Capture the cell that displays the provided text and extract its (X, Y) central coordinate. 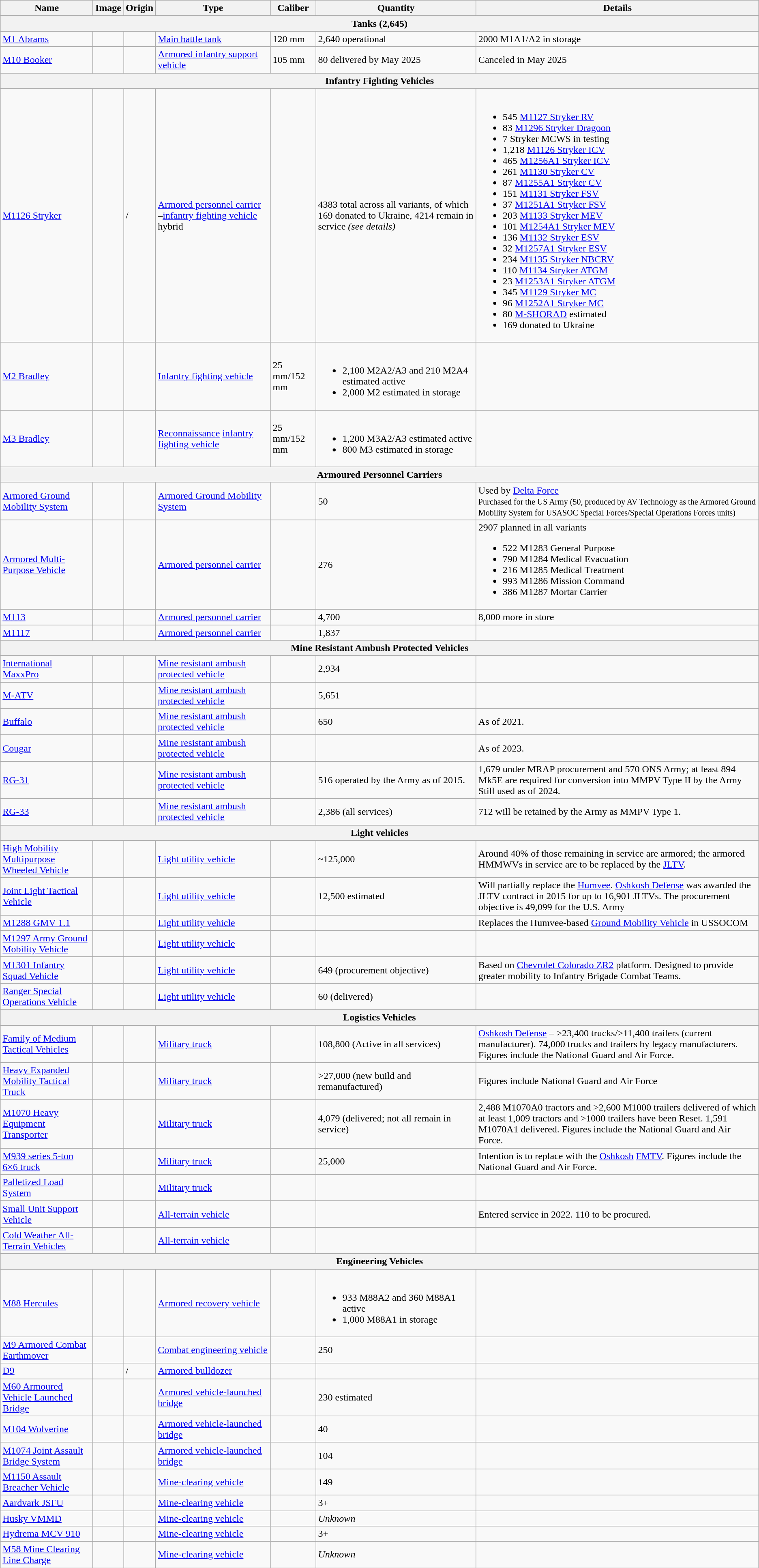
Armored bulldozer (213, 1371)
Details (617, 8)
Figures include National Guard and Air Force (617, 1081)
Based on Chevrolet Colorado ZR2 platform. Designed to provide greater mobility to Infantry Brigade Combat Teams. (617, 970)
M1070 Heavy Equipment Transporter (47, 1124)
25,000 (396, 1162)
M113 (47, 617)
M1126 Stryker (47, 215)
Type (213, 8)
M1117 (47, 632)
Infantry fighting vehicle (213, 376)
M1288 GMV 1.1 (47, 923)
5,651 (396, 695)
Engineering Vehicles (379, 1261)
40 (396, 1429)
250 (396, 1350)
2,934 (396, 669)
~125,000 (396, 859)
Reconnaissance infantry fighting vehicle (213, 438)
4383 total across all variants, of which 169 donated to Ukraine, 4214 remain in service (see details) (396, 215)
RG-33 (47, 812)
104 (396, 1455)
105 mm (293, 60)
Tanks (2,645) (379, 24)
50 (396, 501)
Small Unit Support Vehicle (47, 1214)
4,079 (delivered; not all remain in service) (396, 1124)
Hydrema MCV 910 (47, 1534)
Armored Multi-Purpose Vehicle (47, 565)
D9 (47, 1371)
Palletized Load System (47, 1188)
Light vehicles (379, 833)
Buffalo (47, 722)
Name (47, 8)
Caliber (293, 8)
Logistics Vehicles (379, 1017)
M58 Mine Clearing Line Charge (47, 1555)
M1150 Assault Breacher Vehicle (47, 1482)
M9 Armored Combat Earthmover (47, 1350)
933 M88A2 and 360 M88A1 active1,000 M88A1 in storage (396, 1303)
Image (108, 8)
Replaces the Humvee-based Ground Mobility Vehicle in USSOCOM (617, 923)
120 mm (293, 39)
M1 Abrams (47, 39)
149 (396, 1482)
516 operated by the Army as of 2015. (396, 780)
International MaxxPro (47, 669)
Armored recovery vehicle (213, 1303)
Around 40% of those remaining in service are armored; the armored HMMWVs in service are to be replaced by the JLTV. (617, 859)
Joint Light Tactical Vehicle (47, 896)
M1297 Army Ground Mobility Vehicle (47, 943)
M939 series 5-ton 6×6 truck (47, 1162)
Armoured Personnel Carriers (379, 475)
Infantry Fighting Vehicles (379, 81)
M60 Armoured Vehicle Launched Bridge (47, 1397)
712 will be retained by the Army as MMPV Type 1. (617, 812)
M-ATV (47, 695)
Quantity (396, 8)
1,679 under MRAP procurement and 570 ONS Army; at least 894 Mk5E are required for conversion into MMPV Type II by the Army Still used as of 2024. (617, 780)
Heavy Expanded Mobility Tactical Truck (47, 1081)
M10 Booker (47, 60)
As of 2023. (617, 748)
60 (delivered) (396, 996)
Main battle tank (213, 39)
4,700 (396, 617)
M88 Hercules (47, 1303)
M1074 Joint Assault Bridge System (47, 1455)
276 (396, 565)
Cougar (47, 748)
>27,000 (new build and remanufactured) (396, 1081)
1,200 M3A2/A3 estimated active800 M3 estimated in storage (396, 438)
650 (396, 722)
12,500 estimated (396, 896)
Mine Resistant Ambush Protected Vehicles (379, 648)
M3 Bradley (47, 438)
2,386 (all services) (396, 812)
High Mobility Multipurpose Wheeled Vehicle (47, 859)
1,837 (396, 632)
80 delivered by May 2025 (396, 60)
RG-31 (47, 780)
649 (procurement objective) (396, 970)
8,000 more in store (617, 617)
2,640 operational (396, 39)
2,100 M2A2/A3 and 210 M2A4 estimated active2,000 M2 estimated in storage (396, 376)
Entered service in 2022. 110 to be procured. (617, 1214)
Intention is to replace with the Oshkosh FMTV. Figures include the National Guard and Air Force. (617, 1162)
Armored personnel carrier –infantry fighting vehicle hybrid (213, 215)
Husky VMMD (47, 1518)
M2 Bradley (47, 376)
Family of Medium Tactical Vehicles (47, 1044)
Cold Weather All-Terrain Vehicles (47, 1240)
M104 Wolverine (47, 1429)
Origin (139, 8)
Aardvark JSFU (47, 1503)
As of 2021. (617, 722)
2000 M1A1/A2 in storage (617, 39)
M1301 Infantry Squad Vehicle (47, 970)
108,800 (Active in all services) (396, 1044)
Ranger Special Operations Vehicle (47, 996)
Armored infantry support vehicle (213, 60)
Combat engineering vehicle (213, 1350)
230 estimated (396, 1397)
Canceled in May 2025 (617, 60)
